For the text-containing cell, return its midpoint in [x, y] coordinate format. 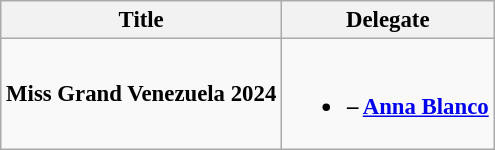
– Anna Blanco [388, 94]
Title [142, 20]
Delegate [388, 20]
Miss Grand Venezuela 2024 [142, 94]
